From the cell containing the given text, extract its center point as (x, y) coordinate. 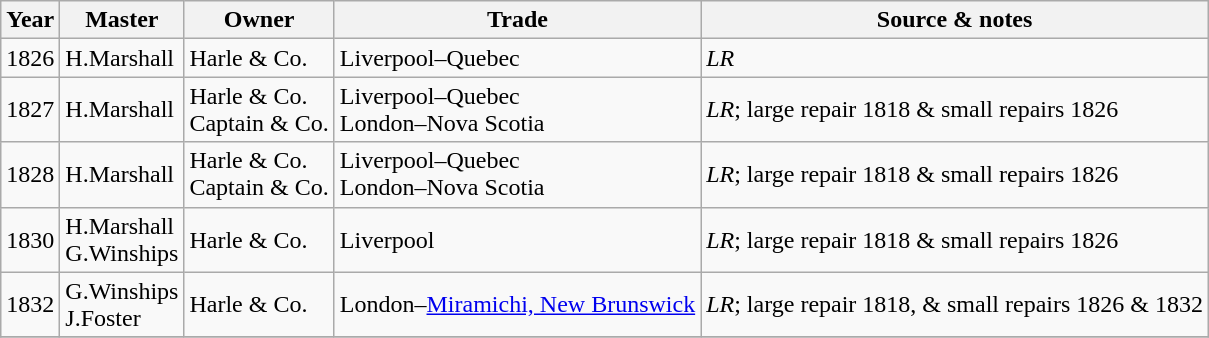
Owner (259, 20)
Source & notes (955, 20)
1830 (30, 240)
1832 (30, 304)
LR (955, 58)
LR; large repair 1818, & small repairs 1826 & 1832 (955, 304)
H.MarshallG.Winships (122, 240)
Liverpool (517, 240)
Year (30, 20)
1827 (30, 110)
G.WinshipsJ.Foster (122, 304)
London–Miramichi, New Brunswick (517, 304)
1826 (30, 58)
Liverpool–Quebec (517, 58)
1828 (30, 174)
Master (122, 20)
Trade (517, 20)
